Extract the [X, Y] coordinate from the center of the cell holding the provided text.  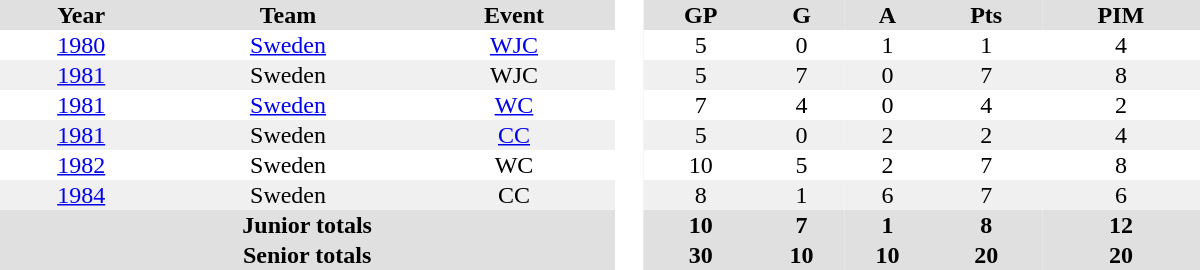
Team [288, 15]
12 [1121, 225]
Year [81, 15]
A [887, 15]
Event [514, 15]
Junior totals [307, 225]
PIM [1121, 15]
Pts [986, 15]
Senior totals [307, 255]
1982 [81, 165]
30 [701, 255]
GP [701, 15]
1984 [81, 195]
1980 [81, 45]
G [802, 15]
